Determine the [X, Y] coordinate at the center of the cell enclosing the given text.  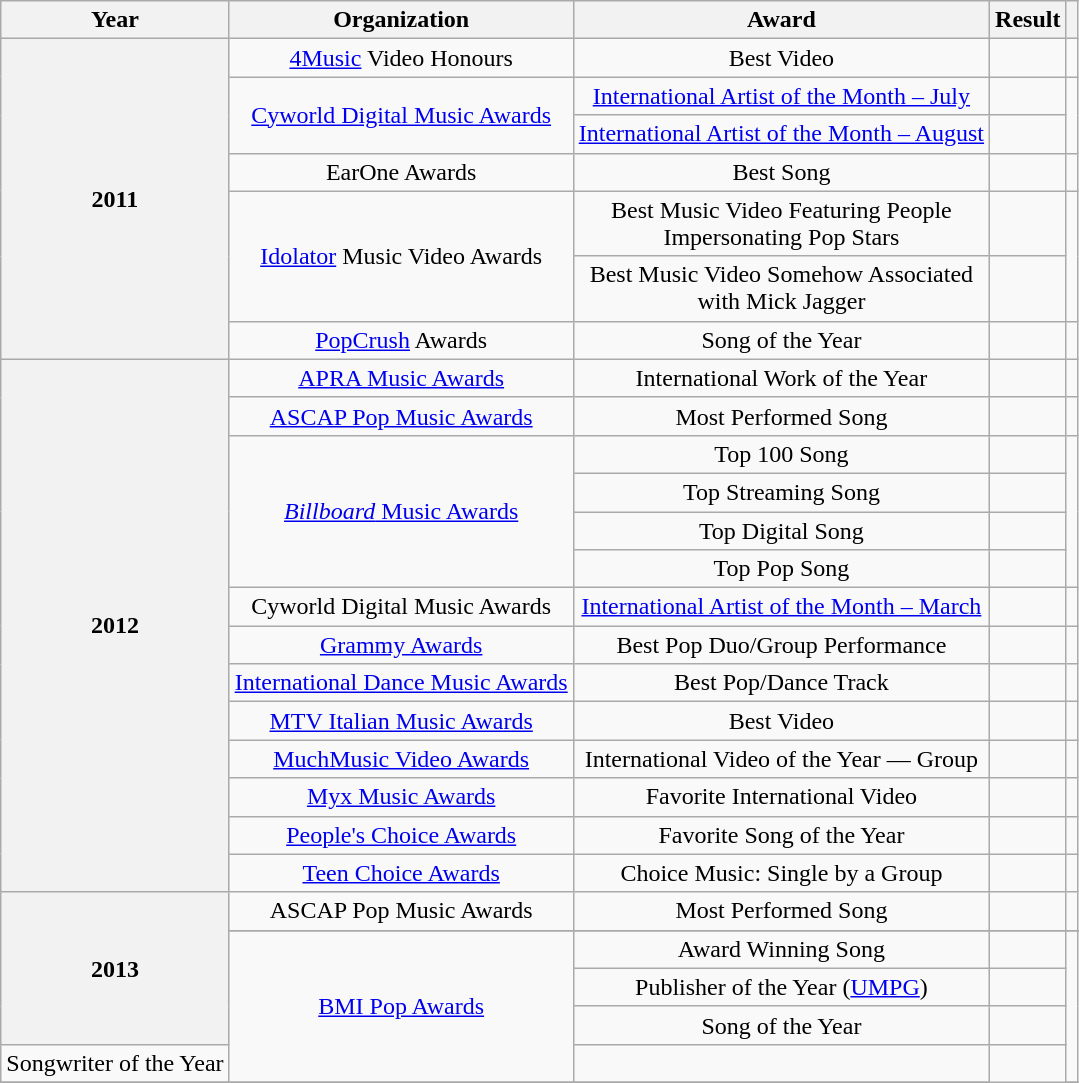
Award [781, 20]
Billboard Music Awards [401, 511]
International Work of the Year [781, 378]
International Dance Music Awards [401, 683]
Myx Music Awards [401, 797]
Organization [401, 20]
Top Digital Song [781, 531]
MTV Italian Music Awards [401, 721]
Best Song [781, 172]
International Artist of the Month – March [781, 607]
Result [1028, 20]
Top Streaming Song [781, 492]
Idolator Music Video Awards [401, 256]
Best Music Video Somehow Associated with Mick Jagger [781, 288]
APRA Music Awards [401, 378]
Choice Music: Single by a Group [781, 873]
2012 [115, 626]
Year [115, 20]
MuchMusic Video Awards [401, 759]
Grammy Awards [401, 645]
PopCrush Awards [401, 340]
Teen Choice Awards [401, 873]
Best Music Video Featuring People Impersonating Pop Stars [781, 224]
Top 100 Song [781, 454]
EarOne Awards [401, 172]
International Video of the Year — Group [781, 759]
Favorite International Video [781, 797]
Publisher of the Year (UMPG) [781, 987]
International Artist of the Month – July [781, 96]
2011 [115, 199]
Award Winning Song [781, 949]
2013 [115, 968]
Favorite Song of the Year [781, 835]
International Artist of the Month – August [781, 134]
Best Pop Duo/Group Performance [781, 645]
Songwriter of the Year [115, 1063]
4Music Video Honours [401, 58]
People's Choice Awards [401, 835]
Best Pop/Dance Track [781, 683]
BMI Pop Awards [401, 1006]
Top Pop Song [781, 569]
